Extract the (X, Y) coordinate from the center of the cell holding the provided text.  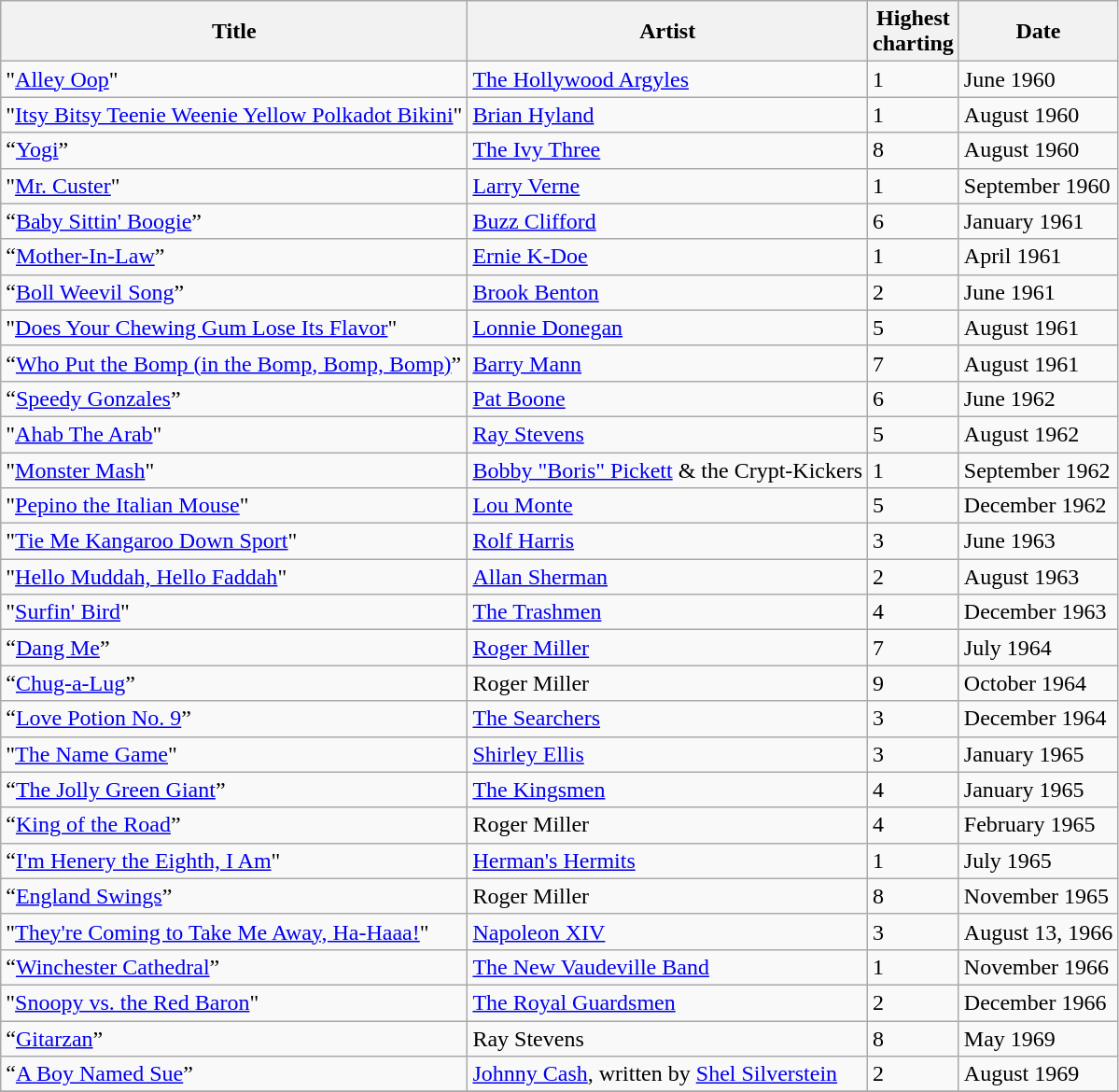
Herman's Hermits (668, 861)
Napoleon XIV (668, 931)
"They're Coming to Take Me Away, Ha-Haaa!" (234, 931)
February 1965 (1038, 825)
December 1964 (1038, 719)
The Hollywood Argyles (668, 79)
"The Name Game" (234, 754)
May 1969 (1038, 1039)
“I'm Henery the Eighth, I Am" (234, 861)
Title (234, 32)
November 1966 (1038, 967)
"Alley Oop" (234, 79)
Pat Boone (668, 399)
The Trashmen (668, 612)
June 1963 (1038, 541)
"Itsy Bitsy Teenie Weenie Yellow Polkadot Bikini" (234, 115)
December 1963 (1038, 612)
“Speedy Gonzales” (234, 399)
“A Boy Named Sue” (234, 1074)
Johnny Cash, written by Shel Silverstein (668, 1074)
November 1965 (1038, 896)
Date (1038, 32)
"Tie Me Kangaroo Down Sport" (234, 541)
Lonnie Donegan (668, 328)
December 1962 (1038, 506)
January 1961 (1038, 221)
“Mother-In-Law” (234, 257)
Brian Hyland (668, 115)
Lou Monte (668, 506)
The Searchers (668, 719)
April 1961 (1038, 257)
"Surfin' Bird" (234, 612)
Allan Sherman (668, 577)
December 1966 (1038, 1002)
June 1960 (1038, 79)
“Gitarzan” (234, 1039)
Barry Mann (668, 363)
September 1962 (1038, 469)
Bobby "Boris" Pickett & the Crypt-Kickers (668, 469)
September 1960 (1038, 186)
July 1965 (1038, 861)
June 1961 (1038, 292)
“Who Put the Bomp (in the Bomp, Bomp, Bomp)” (234, 363)
“Winchester Cathedral” (234, 967)
9 (914, 683)
Highestcharting (914, 32)
Brook Benton (668, 292)
"Pepino the Italian Mouse" (234, 506)
August 13, 1966 (1038, 931)
“The Jolly Green Giant” (234, 790)
Rolf Harris (668, 541)
"Snoopy vs. the Red Baron" (234, 1002)
The Royal Guardsmen (668, 1002)
August 1963 (1038, 577)
“England Swings” (234, 896)
Shirley Ellis (668, 754)
“Chug-a-Lug” (234, 683)
August 1969 (1038, 1074)
"Ahab The Arab" (234, 434)
October 1964 (1038, 683)
Buzz Clifford (668, 221)
"Mr. Custer" (234, 186)
“Baby Sittin' Boogie” (234, 221)
“Dang Me” (234, 648)
July 1964 (1038, 648)
“Yogi” (234, 150)
“King of the Road” (234, 825)
The New Vaudeville Band (668, 967)
Ernie K-Doe (668, 257)
"Does Your Chewing Gum Lose Its Flavor" (234, 328)
"Hello Muddah, Hello Faddah" (234, 577)
June 1962 (1038, 399)
Larry Verne (668, 186)
“Boll Weevil Song” (234, 292)
The Ivy Three (668, 150)
Artist (668, 32)
"Monster Mash" (234, 469)
“Love Potion No. 9” (234, 719)
The Kingsmen (668, 790)
August 1962 (1038, 434)
